Locate the cell with the specified text and output its (x, y) center coordinate. 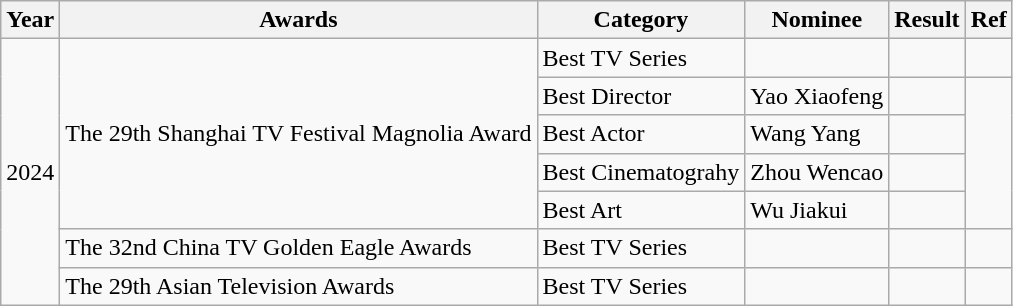
The 29th Asian Television Awards (298, 286)
Best Cinematograhy (641, 172)
Yao Xiaofeng (817, 96)
The 29th Shanghai TV Festival Magnolia Award (298, 134)
Year (30, 20)
Best Actor (641, 134)
The 32nd China TV Golden Eagle Awards (298, 248)
Best Director (641, 96)
Wu Jiakui (817, 210)
Zhou Wencao (817, 172)
Awards (298, 20)
Ref (988, 20)
Category (641, 20)
Result (927, 20)
Wang Yang (817, 134)
Nominee (817, 20)
Best Art (641, 210)
2024 (30, 172)
